Scan for the cell matching the given text and deliver its [X, Y] coordinate at center. 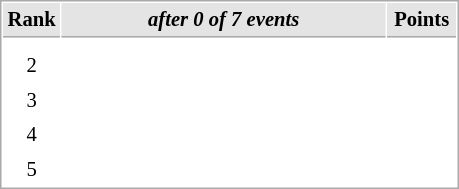
4 [32, 134]
5 [32, 170]
Points [422, 20]
Rank [32, 20]
3 [32, 100]
2 [32, 66]
after 0 of 7 events [224, 20]
